Pinpoint the cell where the given text exists, returning its [X, Y] midpoint coordinate. 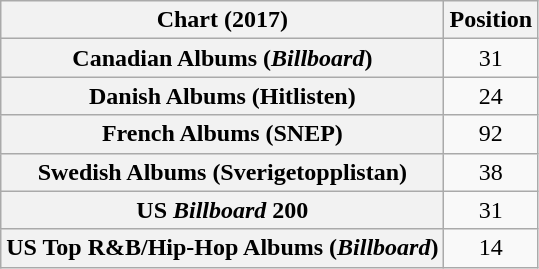
US Billboard 200 [222, 210]
French Albums (SNEP) [222, 134]
Danish Albums (Hitlisten) [222, 96]
Swedish Albums (Sverigetopplistan) [222, 172]
Canadian Albums (Billboard) [222, 58]
92 [491, 134]
Position [491, 20]
Chart (2017) [222, 20]
US Top R&B/Hip-Hop Albums (Billboard) [222, 248]
24 [491, 96]
38 [491, 172]
14 [491, 248]
